Extract the [x, y] coordinate from the center of the cell holding the provided text.  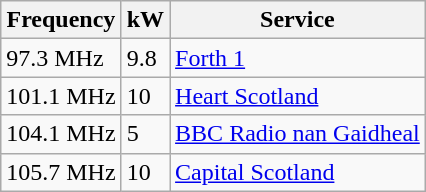
Frequency [61, 20]
105.7 MHz [61, 172]
Forth 1 [298, 58]
kW [145, 20]
BBC Radio nan Gaidheal [298, 134]
101.1 MHz [61, 96]
Service [298, 20]
Heart Scotland [298, 96]
104.1 MHz [61, 134]
9.8 [145, 58]
5 [145, 134]
Capital Scotland [298, 172]
97.3 MHz [61, 58]
